Detect which cell encompasses the target text, then output its [X, Y] center coordinate. 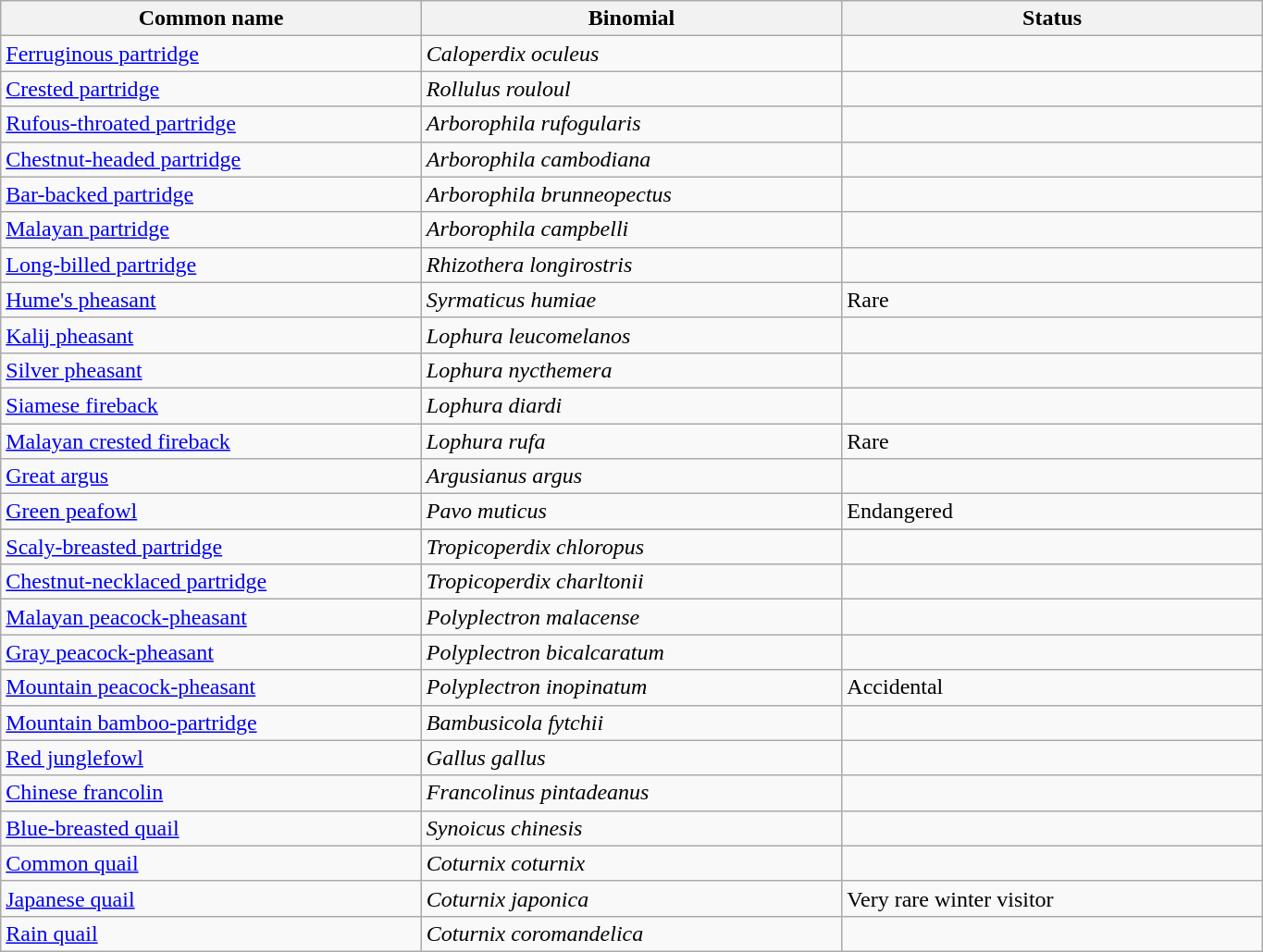
Binomial [631, 19]
Chinese francolin [211, 793]
Tropicoperdix chloropus [631, 547]
Coturnix coromandelica [631, 933]
Arborophila campbelli [631, 229]
Bar-backed partridge [211, 194]
Gallus gallus [631, 758]
Lophura leucomelanos [631, 335]
Red junglefowl [211, 758]
Very rare winter visitor [1053, 898]
Argusianus argus [631, 476]
Chestnut-necklaced partridge [211, 582]
Lophura rufa [631, 441]
Silver pheasant [211, 370]
Endangered [1053, 512]
Polyplectron malacense [631, 617]
Siamese fireback [211, 405]
Great argus [211, 476]
Long-billed partridge [211, 265]
Hume's pheasant [211, 300]
Francolinus pintadeanus [631, 793]
Malayan crested fireback [211, 441]
Chestnut-headed partridge [211, 159]
Rufous-throated partridge [211, 124]
Arborophila brunneopectus [631, 194]
Blue-breasted quail [211, 828]
Rollulus rouloul [631, 89]
Bambusicola fytchii [631, 723]
Synoicus chinesis [631, 828]
Mountain bamboo-partridge [211, 723]
Rhizothera longirostris [631, 265]
Rain quail [211, 933]
Japanese quail [211, 898]
Gray peacock-pheasant [211, 652]
Ferruginous partridge [211, 54]
Syrmaticus humiae [631, 300]
Scaly-breasted partridge [211, 547]
Coturnix coturnix [631, 863]
Status [1053, 19]
Accidental [1053, 687]
Arborophila rufogularis [631, 124]
Common name [211, 19]
Crested partridge [211, 89]
Arborophila cambodiana [631, 159]
Polyplectron bicalcaratum [631, 652]
Mountain peacock-pheasant [211, 687]
Lophura diardi [631, 405]
Caloperdix oculeus [631, 54]
Malayan partridge [211, 229]
Tropicoperdix charltonii [631, 582]
Pavo muticus [631, 512]
Green peafowl [211, 512]
Malayan peacock-pheasant [211, 617]
Common quail [211, 863]
Polyplectron inopinatum [631, 687]
Lophura nycthemera [631, 370]
Kalij pheasant [211, 335]
Coturnix japonica [631, 898]
